Detect which cell encompasses the target text, then output its [X, Y] center coordinate. 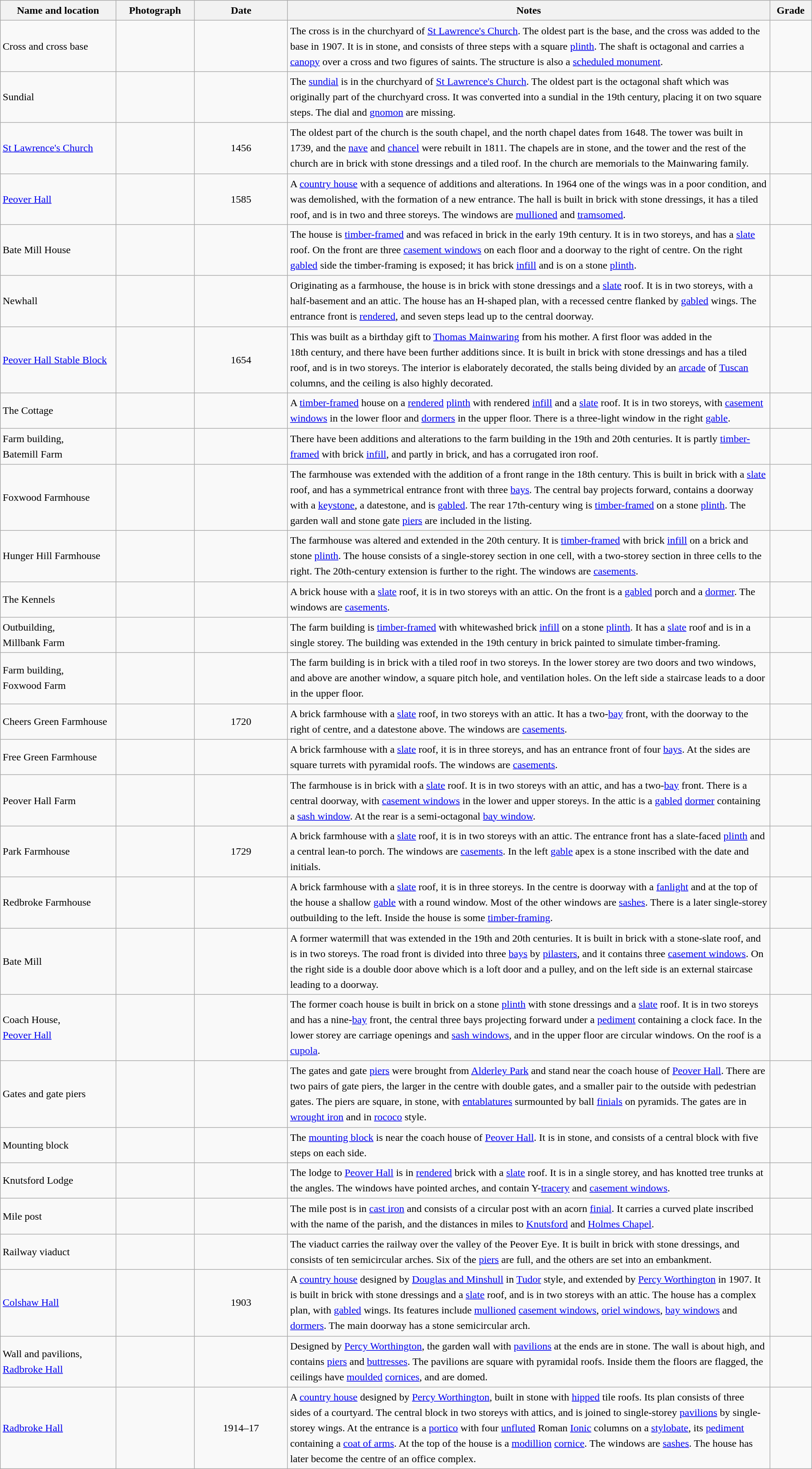
Farm building,Batemill Farm [58, 446]
Newhall [58, 301]
Peover Hall [58, 199]
Mounting block [58, 1145]
Bate Mill [58, 961]
1903 [241, 1302]
The Cottage [58, 410]
1720 [241, 721]
The Kennels [58, 600]
Gates and gate piers [58, 1094]
Foxwood Farmhouse [58, 497]
Railway viaduct [58, 1252]
Farm building,Foxwood Farm [58, 679]
1729 [241, 852]
Radbroke Hall [58, 1428]
Peover Hall Farm [58, 800]
Cross and cross base [58, 46]
Outbuilding,Millbank Farm [58, 635]
1585 [241, 199]
Free Green Farmhouse [58, 757]
Hunger Hill Farmhouse [58, 556]
Knutsford Lodge [58, 1181]
1914–17 [241, 1428]
1654 [241, 360]
St Lawrence's Church [58, 148]
A brick house with a slate roof, it is in two storeys with an attic. On the front is a gabled porch and a dormer. The windows are casements. [528, 600]
Date [241, 10]
Bate Mill House [58, 250]
Park Farmhouse [58, 852]
1456 [241, 148]
Coach House,Peover Hall [58, 1027]
Notes [528, 10]
Sundial [58, 97]
Wall and pavilions,Radbroke Hall [58, 1361]
The mounting block is near the coach house of Peover Hall. It is in stone, and consists of a central block with five steps on each side. [528, 1145]
Name and location [58, 10]
Mile post [58, 1216]
Grade [791, 10]
Cheers Green Farmhouse [58, 721]
Peover Hall Stable Block [58, 360]
Photograph [155, 10]
Colshaw Hall [58, 1302]
Redbroke Farmhouse [58, 902]
